Extract the [x, y] coordinate from the center of the cell holding the provided text.  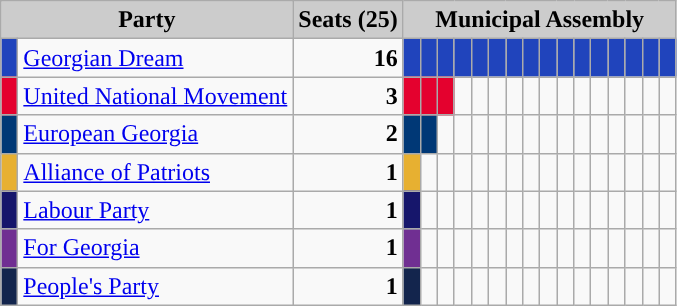
For Georgia [156, 248]
Labour Party [156, 210]
People's Party [156, 286]
Alliance of Patriots [156, 172]
Seats (25) [348, 20]
2 [348, 134]
16 [348, 58]
Municipal Assembly [540, 20]
Georgian Dream [156, 58]
European Georgia [156, 134]
3 [348, 96]
Party [147, 20]
United National Movement [156, 96]
